Pinpoint the cell where the given text exists, returning its [X, Y] midpoint coordinate. 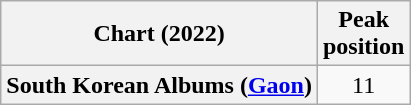
South Korean Albums (Gaon) [160, 85]
11 [363, 85]
Chart (2022) [160, 34]
Peakposition [363, 34]
